Find where the given text appears and provide that cell's center as (X, Y) coordinate. 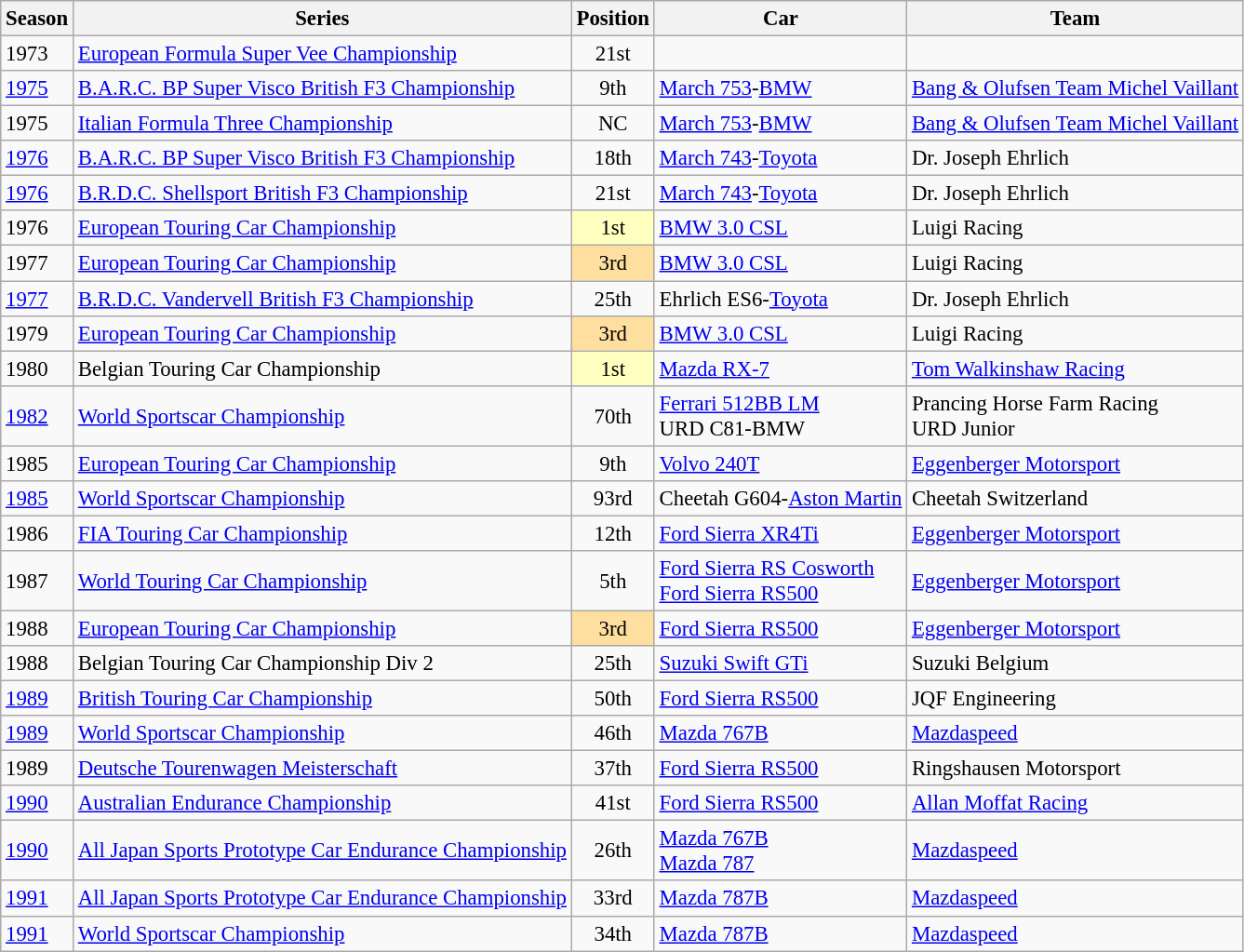
93rd (612, 499)
34th (612, 933)
Ferrari 512BB LMURD C81-BMW (780, 415)
Mazda RX-7 (780, 369)
Mazda 767B (780, 733)
Italian Formula Three Championship (322, 124)
5th (612, 581)
Ford Sierra RS CosworthFord Sierra RS500 (780, 581)
1980 (37, 369)
Cheetah Switzerland (1076, 499)
JQF Engineering (1076, 699)
NC (612, 124)
World Touring Car Championship (322, 581)
Series (322, 19)
Mazda 767BMazda 787 (780, 851)
1973 (37, 54)
46th (612, 733)
1979 (37, 333)
Ringshausen Motorsport (1076, 769)
Tom Walkinshaw Racing (1076, 369)
Allan Moffat Racing (1076, 803)
Suzuki Belgium (1076, 664)
Deutsche Tourenwagen Meisterschaft (322, 769)
Belgian Touring Car Championship Div 2 (322, 664)
Suzuki Swift GTi (780, 664)
Belgian Touring Car Championship (322, 369)
1982 (37, 415)
British Touring Car Championship (322, 699)
18th (612, 158)
Ehrlich ES6-Toyota (780, 299)
12th (612, 533)
26th (612, 851)
70th (612, 415)
Ford Sierra XR4Ti (780, 533)
Prancing Horse Farm RacingURD Junior (1076, 415)
50th (612, 699)
Australian Endurance Championship (322, 803)
Volvo 240T (780, 463)
1986 (37, 533)
European Formula Super Vee Championship (322, 54)
Season (37, 19)
B.R.D.C. Shellsport British F3 Championship (322, 194)
1987 (37, 581)
Cheetah G604-Aston Martin (780, 499)
Car (780, 19)
FIA Touring Car Championship (322, 533)
37th (612, 769)
B.R.D.C. Vandervell British F3 Championship (322, 299)
33rd (612, 899)
41st (612, 803)
Team (1076, 19)
Position (612, 19)
